Locate the cell with the specified text and output its [X, Y] center coordinate. 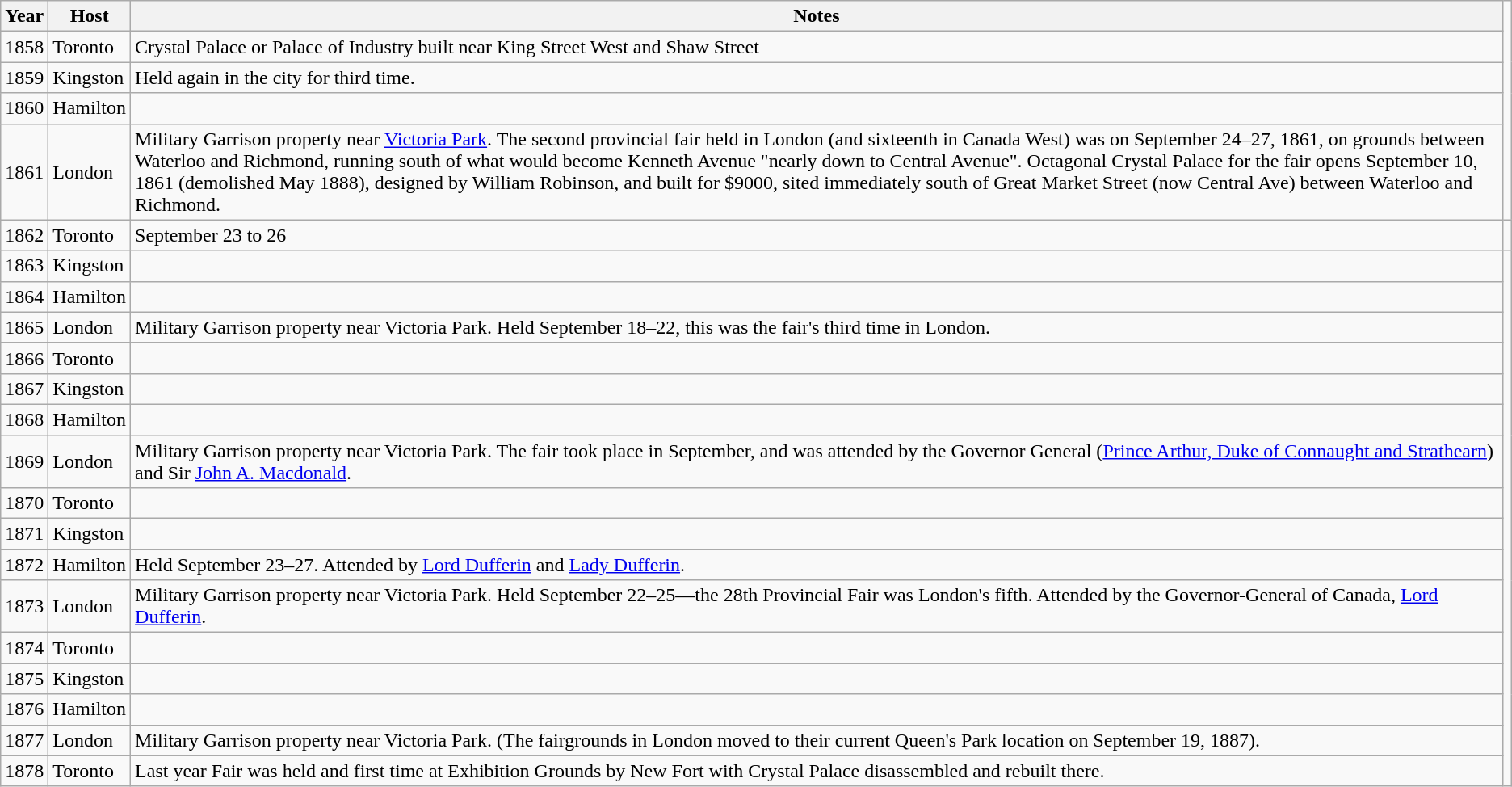
1878 [24, 771]
1864 [24, 297]
1862 [24, 235]
1871 [24, 534]
1860 [24, 108]
Crystal Palace or Palace of Industry built near King Street West and Shaw Street [817, 47]
Held September 23–27. Attended by Lord Dufferin and Lady Dufferin. [817, 565]
1872 [24, 565]
September 23 to 26 [817, 235]
Notes [817, 16]
1868 [24, 419]
1865 [24, 327]
Host [90, 16]
Held again in the city for third time. [817, 78]
1866 [24, 358]
1877 [24, 740]
Military Garrison property near Victoria Park. Held September 18–22, this was the fair's third time in London. [817, 327]
Year [24, 16]
1861 [24, 171]
1876 [24, 709]
Military Garrison property near Victoria Park. (The fairgrounds in London moved to their current Queen's Park location on September 19, 1887). [817, 740]
Last year Fair was held and first time at Exhibition Grounds by New Fort with Crystal Palace disassembled and rebuilt there. [817, 771]
1858 [24, 47]
1867 [24, 389]
1875 [24, 679]
1873 [24, 606]
1874 [24, 648]
1859 [24, 78]
1863 [24, 266]
1869 [24, 461]
1870 [24, 503]
